Provide the (x, y) coordinate of the cell's center where the given text is located.  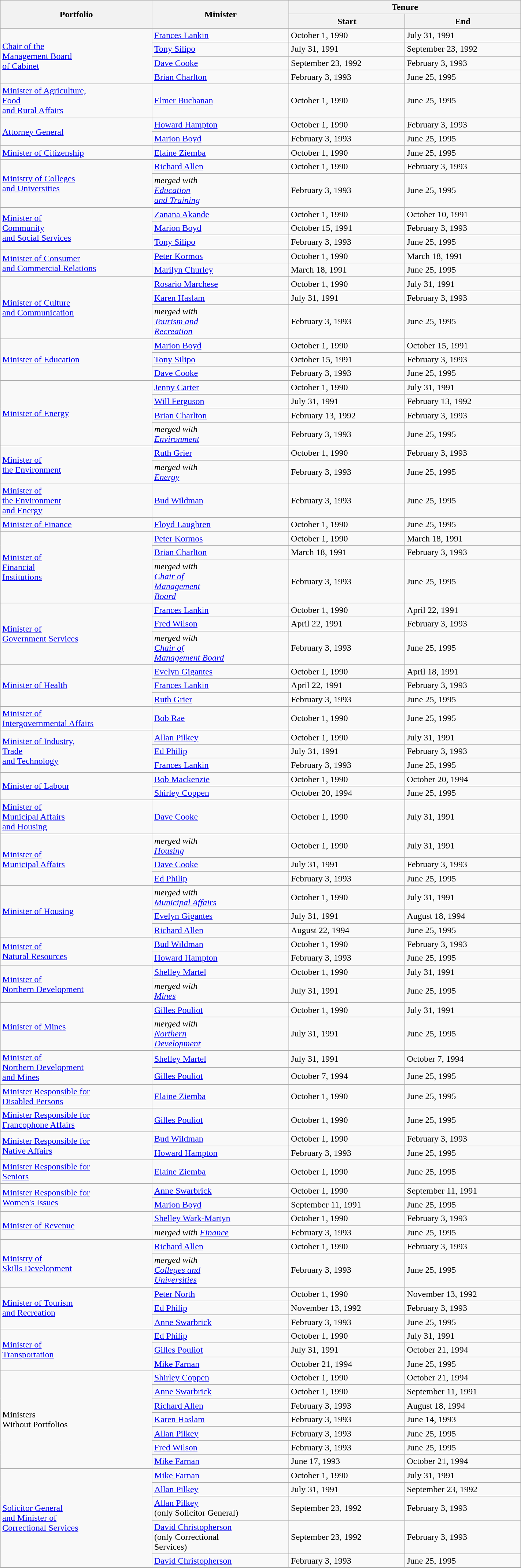
Minister of Housing (76, 911)
Minister of Intergovernmental Affairs (76, 718)
Minister of Agriculture, Food and Rural Affairs (76, 101)
Minister of Education (76, 359)
merged with Energy (221, 472)
Ministers Without Portfolios (76, 1420)
Elmer Buchanan (221, 101)
Ministry of Skills Development (76, 1263)
Minister (221, 14)
August 22, 1994 (347, 930)
Shelley Wark-Martyn (221, 1218)
Solicitor General and Minister of Correctional Services (76, 1518)
merged with Tourism and Recreation (221, 322)
Minister of Community and Social Services (76, 228)
Minister of the Environment (76, 465)
Jenny Carter (221, 387)
David Christopherson (221, 1561)
Minister of Municipal Affairs (76, 859)
Minister of Municipal Affairs and Housing (76, 817)
Minister of Labour (76, 786)
Minister Responsible for Women's Issues (76, 1198)
Peter North (221, 1294)
Allan Pilkey (only Solicitor General) (221, 1508)
Minister Responsible for Seniors (76, 1172)
merged with Housing (221, 846)
Minister of Consumer and Commercial Relations (76, 263)
October 10, 1991 (463, 214)
June 14, 1993 (463, 1420)
Minister of Government Services (76, 634)
Tenure (405, 7)
April 18, 1991 (463, 672)
Attorney General (76, 132)
Portfolio (76, 14)
Minister of Tourism and Recreation (76, 1308)
Minister of Energy (76, 413)
Minister Responsible for Francophone Affairs (76, 1120)
David Christopherson (only Correctional Services) (221, 1537)
Minister of Health (76, 685)
June 17, 1993 (347, 1461)
Minister of Finance (76, 525)
Minister of Culture and Communication (76, 308)
Chair of the Management Board of Cabinet (76, 56)
Minister of Financial Institutions (76, 567)
Floyd Laughren (221, 525)
Minister Responsible for Native Affairs (76, 1146)
merged with Municipal Affairs (221, 898)
Minister of Transportation (76, 1350)
Minister of Revenue (76, 1225)
Rosario Marchese (221, 284)
merged with Northern Development (221, 1033)
Minister of Mines (76, 1027)
Zanana Akande (221, 214)
Minister of the Environment and Energy (76, 501)
merged with Finance (221, 1232)
Minister of Industry, Trade and Technology (76, 751)
Minister of Citizenship (76, 152)
Minister of Northern Development (76, 984)
Marilyn Churley (221, 270)
merged with Environment (221, 434)
Start (347, 21)
Minister of Northern Development and Mines (76, 1067)
merged with Education and Training (221, 190)
Minister of Natural Resources (76, 951)
Ministry of Colleges and Universities (76, 183)
End (463, 21)
Minister Responsible for Disabled Persons (76, 1096)
merged with Colleges and Universities (221, 1270)
merged with Mines (221, 991)
Bob Rae (221, 718)
Bob Mackenzie (221, 779)
Will Ferguson (221, 401)
